Detect which cell encompasses the target text, then output its [x, y] center coordinate. 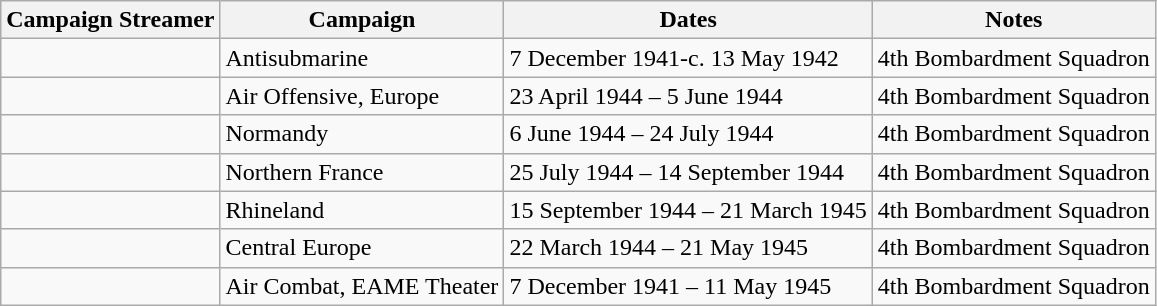
7 December 1941-c. 13 May 1942 [688, 58]
Air Combat, EAME Theater [362, 286]
23 April 1944 – 5 June 1944 [688, 96]
22 March 1944 – 21 May 1945 [688, 248]
Campaign Streamer [110, 20]
Rhineland [362, 210]
Dates [688, 20]
Campaign [362, 20]
Antisubmarine [362, 58]
Air Offensive, Europe [362, 96]
25 July 1944 – 14 September 1944 [688, 172]
6 June 1944 – 24 July 1944 [688, 134]
Central Europe [362, 248]
Northern France [362, 172]
Notes [1014, 20]
15 September 1944 – 21 March 1945 [688, 210]
7 December 1941 – 11 May 1945 [688, 286]
Normandy [362, 134]
